Search for the cell housing the specified text and yield its (X, Y) center coordinate. 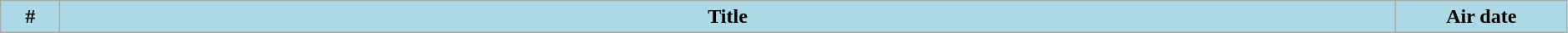
Title (728, 17)
# (30, 17)
Air date (1481, 17)
